Locate the cell with the specified text and output its [X, Y] center coordinate. 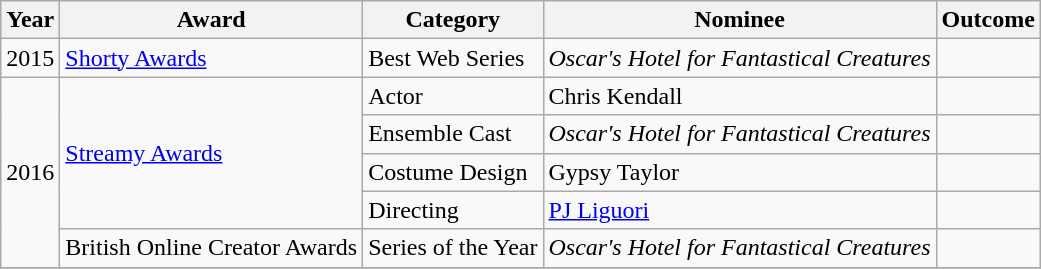
2015 [30, 58]
Chris Kendall [740, 96]
Nominee [740, 20]
Actor [453, 96]
Outcome [988, 20]
Costume Design [453, 172]
Streamy Awards [212, 153]
2016 [30, 172]
Series of the Year [453, 248]
Ensemble Cast [453, 134]
PJ Liguori [740, 210]
Shorty Awards [212, 58]
Category [453, 20]
Year [30, 20]
British Online Creator Awards [212, 248]
Directing [453, 210]
Best Web Series [453, 58]
Gypsy Taylor [740, 172]
Award [212, 20]
